Scan for the cell matching the given text and deliver its [X, Y] coordinate at center. 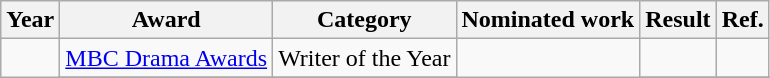
Nominated work [548, 20]
Writer of the Year [364, 58]
Category [364, 20]
Ref. [742, 20]
MBC Drama Awards [166, 58]
Award [166, 20]
Result [678, 20]
Year [30, 20]
